Return [x, y] of the center of cell containing provided text 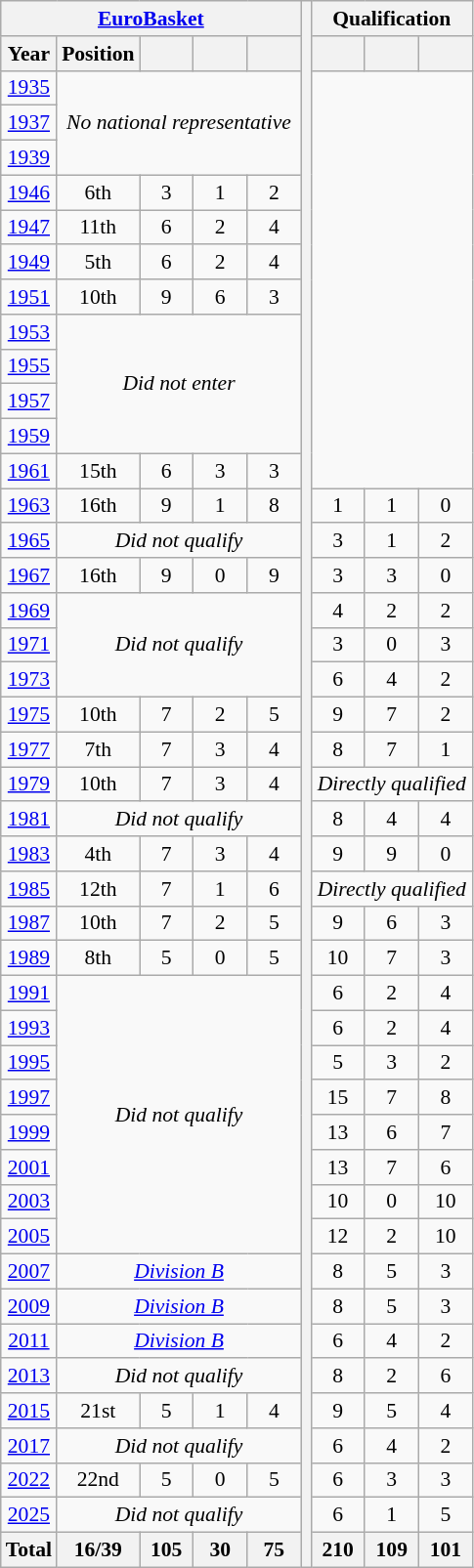
1973 [29, 680]
2007 [29, 1272]
1935 [29, 88]
1971 [29, 645]
1959 [29, 437]
75 [274, 1550]
1989 [29, 958]
2001 [29, 1167]
22nd [98, 1480]
2017 [29, 1446]
8th [98, 958]
1955 [29, 366]
1937 [29, 123]
1946 [29, 192]
1987 [29, 923]
Year [29, 54]
2011 [29, 1341]
EuroBasket [151, 19]
15 [338, 1098]
4th [98, 854]
1967 [29, 575]
105 [166, 1550]
Did not enter [179, 384]
2013 [29, 1377]
1997 [29, 1098]
12 [338, 1237]
101 [446, 1550]
1947 [29, 228]
1969 [29, 611]
1939 [29, 158]
11th [98, 228]
1981 [29, 820]
1977 [29, 749]
15th [98, 471]
16/39 [98, 1550]
No national representative [179, 123]
1985 [29, 889]
30 [221, 1550]
1975 [29, 715]
21st [98, 1411]
Qualification [391, 19]
210 [338, 1550]
1991 [29, 994]
12th [98, 889]
2025 [29, 1515]
Total [29, 1550]
6th [98, 192]
1953 [29, 332]
1993 [29, 1028]
2003 [29, 1202]
1951 [29, 297]
1957 [29, 402]
1961 [29, 471]
2005 [29, 1237]
1949 [29, 263]
1995 [29, 1063]
1999 [29, 1132]
5th [98, 263]
1983 [29, 854]
7th [98, 749]
109 [391, 1550]
1963 [29, 506]
2022 [29, 1480]
1965 [29, 541]
2009 [29, 1306]
2015 [29, 1411]
1979 [29, 784]
Position [98, 54]
